Determine the (X, Y) coordinate at the center of the cell enclosing the given text.  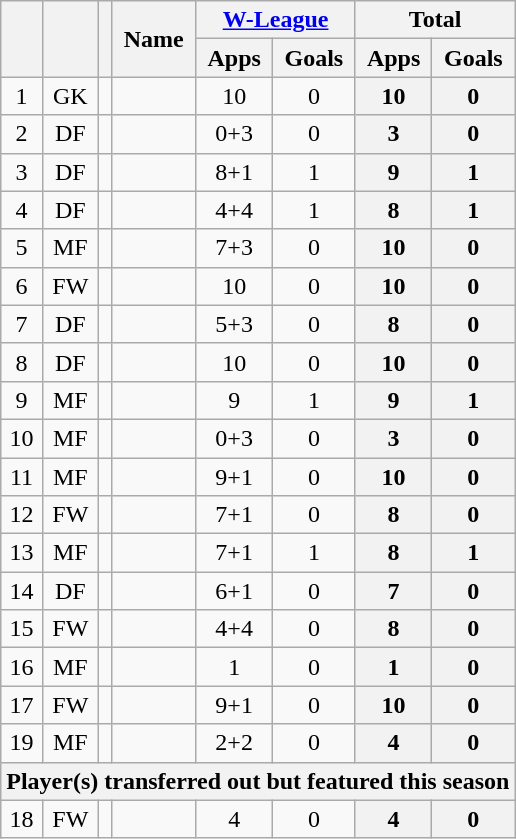
13 (22, 553)
7+3 (234, 248)
W-League (276, 20)
Name (153, 39)
11 (22, 477)
6+1 (234, 591)
18 (22, 819)
17 (22, 705)
19 (22, 743)
2+2 (234, 743)
5 (22, 248)
2 (22, 134)
14 (22, 591)
16 (22, 667)
GK (70, 96)
Total (435, 20)
12 (22, 515)
5+3 (234, 324)
15 (22, 629)
6 (22, 286)
8+1 (234, 172)
Player(s) transferred out but featured this season (258, 781)
